Find where the given text appears and provide that cell's center as [X, Y] coordinate. 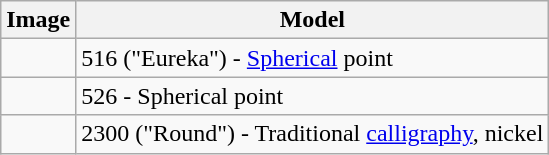
516 ("Eureka") - Spherical point [312, 58]
2300 ("Round") - Traditional calligraphy, nickel [312, 134]
526 - Spherical point [312, 96]
Model [312, 20]
Image [38, 20]
